Return [x, y] of the center of cell containing provided text 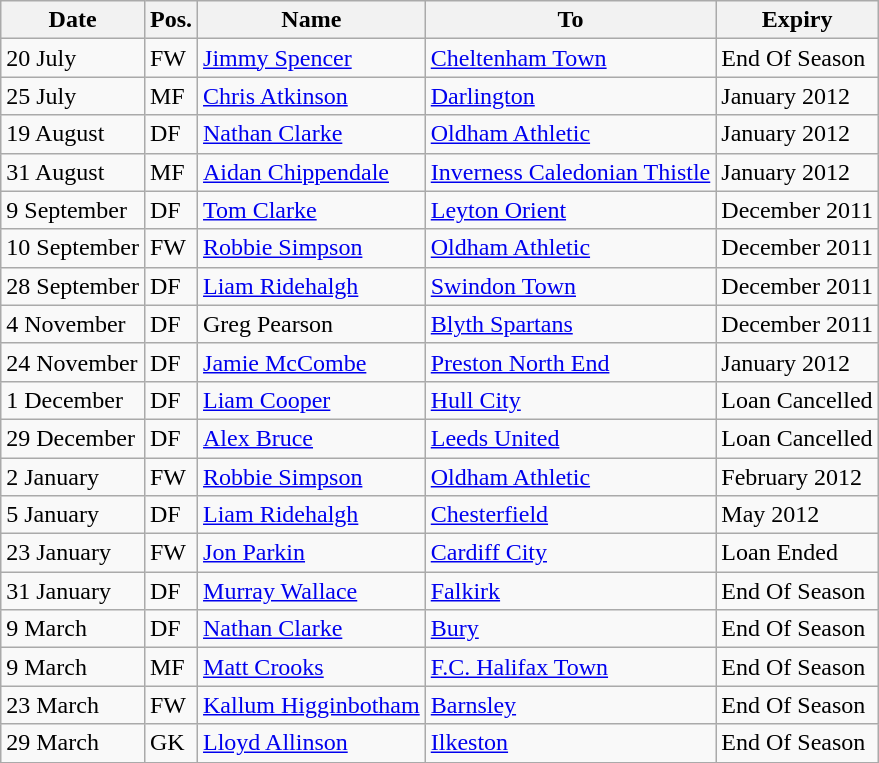
23 March [73, 705]
19 August [73, 134]
Murray Wallace [312, 591]
Hull City [570, 400]
Kallum Higginbotham [312, 705]
28 September [73, 286]
Darlington [570, 96]
Inverness Caledonian Thistle [570, 172]
Name [312, 20]
Matt Crooks [312, 667]
Cheltenham Town [570, 58]
Jamie McCombe [312, 362]
4 November [73, 324]
Chesterfield [570, 515]
31 January [73, 591]
Falkirk [570, 591]
Date [73, 20]
Preston North End [570, 362]
May 2012 [798, 515]
Aidan Chippendale [312, 172]
Bury [570, 629]
31 August [73, 172]
Jon Parkin [312, 553]
5 January [73, 515]
Alex Bruce [312, 438]
23 January [73, 553]
Liam Cooper [312, 400]
Tom Clarke [312, 210]
Swindon Town [570, 286]
February 2012 [798, 477]
29 December [73, 438]
Leeds United [570, 438]
Loan Ended [798, 553]
Lloyd Allinson [312, 743]
Greg Pearson [312, 324]
9 September [73, 210]
Pos. [170, 20]
Leyton Orient [570, 210]
1 December [73, 400]
25 July [73, 96]
To [570, 20]
Ilkeston [570, 743]
Expiry [798, 20]
24 November [73, 362]
GK [170, 743]
Barnsley [570, 705]
Blyth Spartans [570, 324]
29 March [73, 743]
2 January [73, 477]
Jimmy Spencer [312, 58]
F.C. Halifax Town [570, 667]
Chris Atkinson [312, 96]
20 July [73, 58]
Cardiff City [570, 553]
10 September [73, 248]
